Scan for the cell matching the given text and deliver its [x, y] coordinate at center. 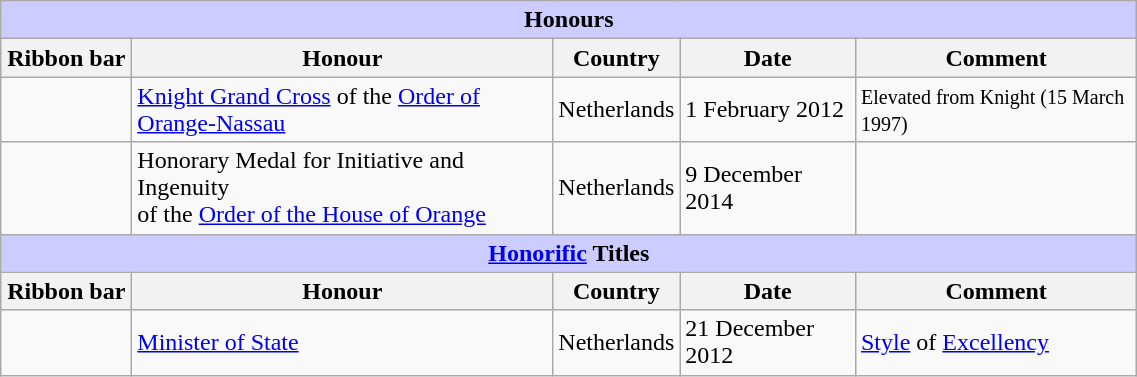
1 February 2012 [768, 110]
Honorific Titles [569, 253]
Style of Excellency [996, 342]
Elevated from Knight (15 March 1997) [996, 110]
Honours [569, 20]
Honorary Medal for Initiative and Ingenuity of the Order of the House of Orange [342, 188]
Knight Grand Cross of the Order of Orange-Nassau [342, 110]
Minister of State [342, 342]
9 December 2014 [768, 188]
21 December 2012 [768, 342]
